Return the [X, Y] coordinate for the center point of the cell that contains the specified text.  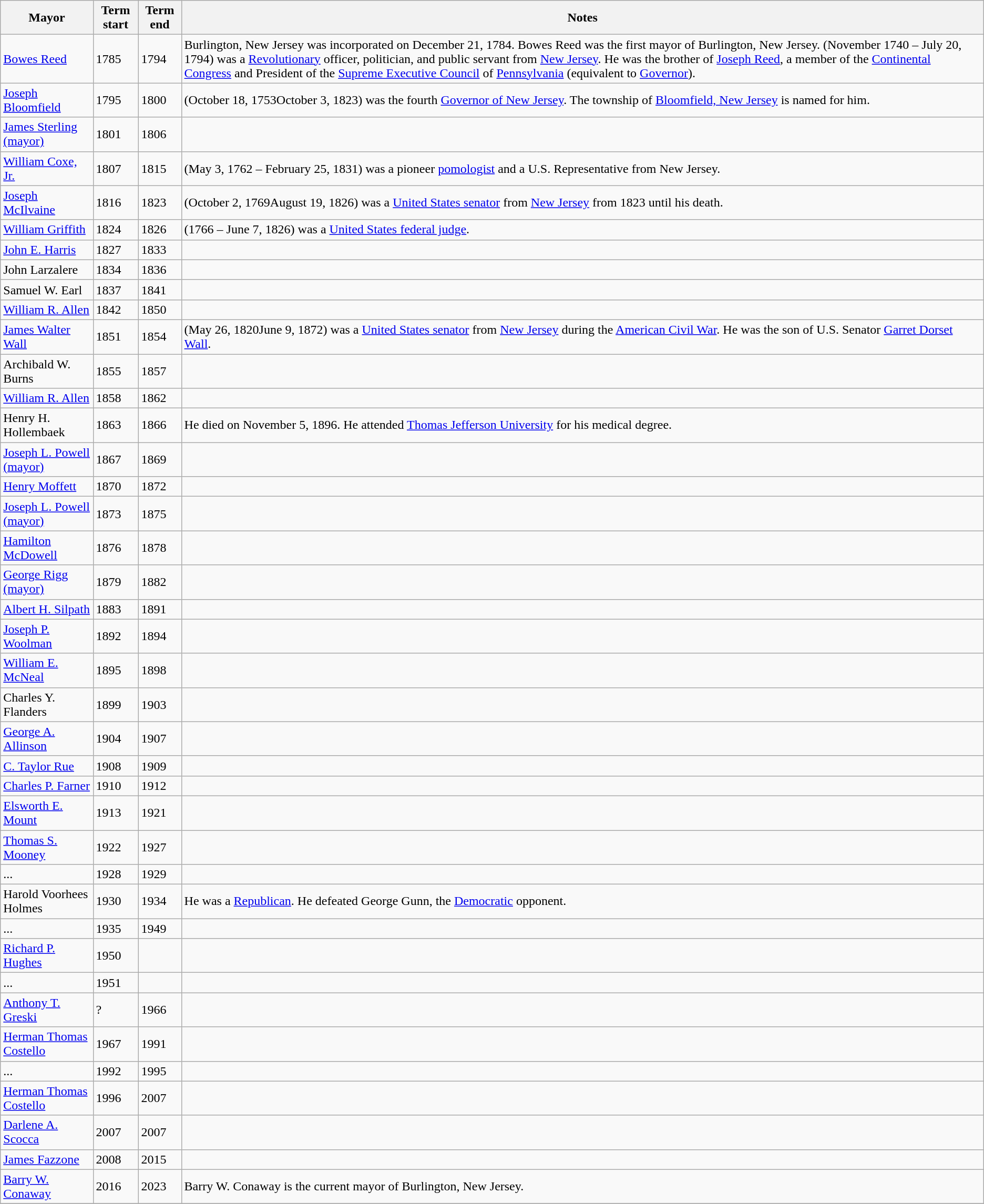
Henry H. Hollembaek [47, 426]
Term end [160, 18]
1903 [160, 704]
1870 [116, 487]
1996 [116, 1098]
Richard P. Hughes [47, 955]
1951 [116, 983]
1908 [116, 766]
1892 [116, 636]
1800 [160, 100]
1928 [116, 874]
1883 [116, 609]
George A. Allinson [47, 739]
1879 [116, 582]
1850 [160, 310]
1913 [116, 812]
Samuel W. Earl [47, 290]
Elsworth E. Mount [47, 812]
1794 [160, 59]
1795 [116, 100]
1922 [116, 847]
1935 [116, 929]
He died on November 5, 1896. He attended Thomas Jefferson University for his medical degree. [582, 426]
1898 [160, 671]
1904 [116, 739]
1824 [116, 230]
1823 [160, 203]
Hamilton McDowell [47, 548]
1995 [160, 1071]
1862 [160, 398]
1921 [160, 812]
Notes [582, 18]
Joseph McIlvaine [47, 203]
1966 [160, 1010]
Joseph P. Woolman [47, 636]
1872 [160, 487]
(1766 – June 7, 1826) was a United States federal judge. [582, 230]
1863 [116, 426]
1912 [160, 786]
C. Taylor Rue [47, 766]
Bowes Reed [47, 59]
John E. Harris [47, 250]
John Larzalere [47, 270]
James Walter Wall [47, 336]
1851 [116, 336]
1866 [160, 426]
? [116, 1010]
1929 [160, 874]
Charles Y. Flanders [47, 704]
William Griffith [47, 230]
1833 [160, 250]
William Coxe, Jr. [47, 168]
1930 [116, 902]
(October 2, 1769August 19, 1826) was a United States senator from New Jersey from 1823 until his death. [582, 203]
1878 [160, 548]
1907 [160, 739]
1891 [160, 609]
Albert H. Silpath [47, 609]
1895 [116, 671]
1882 [160, 582]
1842 [116, 310]
1826 [160, 230]
1967 [116, 1044]
1815 [160, 168]
He was a Republican. He defeated George Gunn, the Democratic opponent. [582, 902]
1836 [160, 270]
Anthony T. Greski [47, 1010]
James Sterling (mayor) [47, 135]
1834 [116, 270]
1934 [160, 902]
1910 [116, 786]
1873 [116, 514]
Mayor [47, 18]
George Rigg (mayor) [47, 582]
1949 [160, 929]
1801 [116, 135]
1875 [160, 514]
(October 18, 1753October 3, 1823) was the fourth Governor of New Jersey. The township of Bloomfield, New Jersey is named for him. [582, 100]
Thomas S. Mooney [47, 847]
Archibald W. Burns [47, 371]
1899 [116, 704]
1841 [160, 290]
1837 [116, 290]
1857 [160, 371]
William E. McNeal [47, 671]
1785 [116, 59]
2016 [116, 1187]
1854 [160, 336]
Darlene A. Scocca [47, 1132]
2008 [116, 1159]
Barry W. Conaway [47, 1187]
(May 3, 1762 – February 25, 1831) was a pioneer pomologist and a U.S. Representative from New Jersey. [582, 168]
Charles P. Farner [47, 786]
1927 [160, 847]
1858 [116, 398]
1827 [116, 250]
2015 [160, 1159]
1807 [116, 168]
1816 [116, 203]
1909 [160, 766]
1806 [160, 135]
1950 [116, 955]
1894 [160, 636]
Henry Moffett [47, 487]
2023 [160, 1187]
1992 [116, 1071]
1867 [116, 459]
1991 [160, 1044]
Term start [116, 18]
1869 [160, 459]
1876 [116, 548]
Harold Voorhees Holmes [47, 902]
Barry W. Conaway is the current mayor of Burlington, New Jersey. [582, 1187]
Joseph Bloomfield [47, 100]
1855 [116, 371]
James Fazzone [47, 1159]
